Output the [x, y] coordinate of the center of the cell containing the given text.  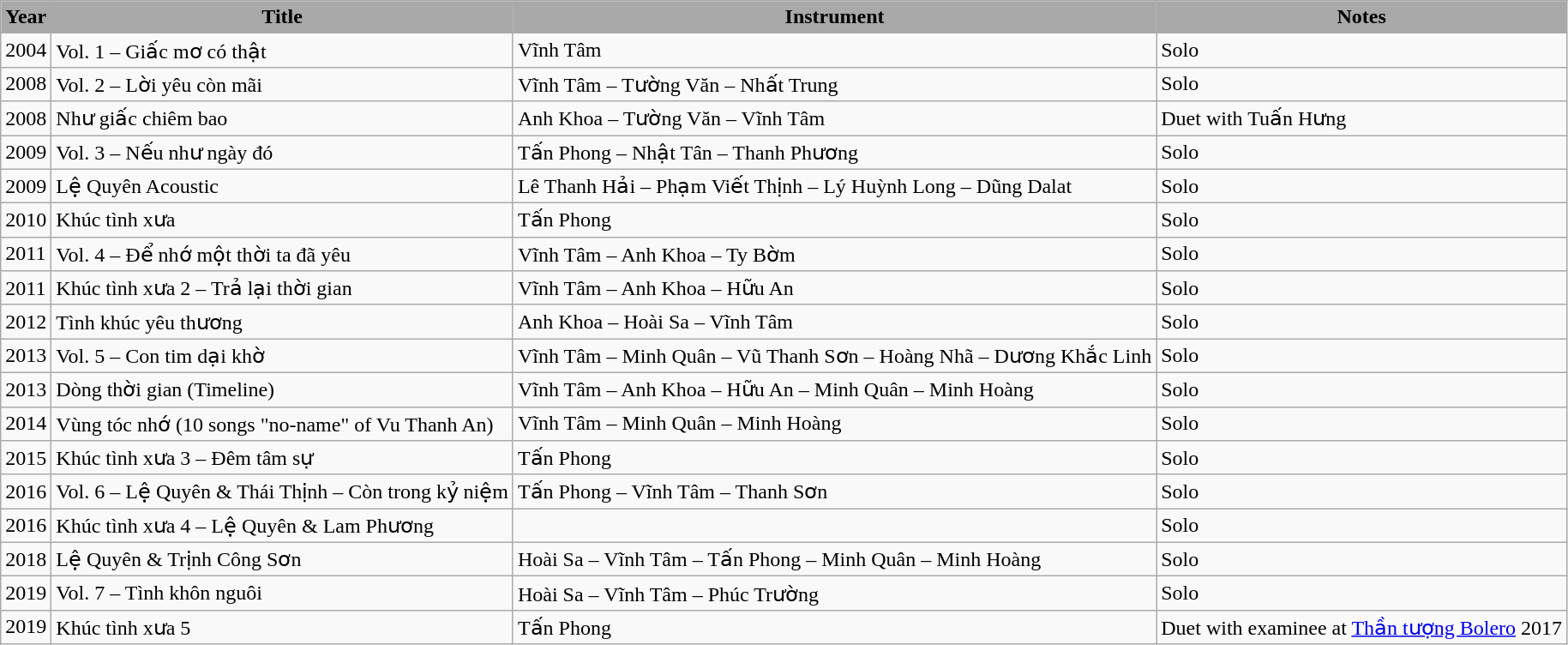
Dòng thời gian (Timeline) [283, 389]
Anh Khoa – Hoài Sa – Vĩnh Tâm [834, 322]
Vĩnh Tâm – Tường Văn – Nhất Trung [834, 84]
2012 [26, 322]
Title [283, 17]
Vùng tóc nhớ (10 songs "no-name" of Vu Thanh An) [283, 424]
Vol. 5 – Con tim dại khờ [283, 356]
Khúc tình xưa 5 [283, 627]
Như giấc chiêm bao [283, 118]
2014 [26, 424]
Khúc tình xưa 2 – Trả lại thời gian [283, 288]
Lệ Quyên & Trịnh Công Sơn [283, 559]
Lê Thanh Hải – Phạm Viết Thịnh – Lý Huỳnh Long – Dũng Dalat [834, 186]
Anh Khoa – Tường Văn – Vĩnh Tâm [834, 118]
2018 [26, 559]
Vol. 1 – Giấc mơ có thật [283, 51]
Hoài Sa – Vĩnh Tâm – Tấn Phong – Minh Quân – Minh Hoàng [834, 559]
Vol. 2 – Lời yêu còn mãi [283, 84]
Vol. 6 – Lệ Quyên & Thái Thịnh – Còn trong kỷ niệm [283, 491]
Instrument [834, 17]
Vol. 7 – Tình khôn nguôi [283, 594]
Duet with examinee at Thần tượng Bolero 2017 [1361, 627]
Khúc tình xưa [283, 220]
Tấn Phong – Nhật Tân – Thanh Phương [834, 153]
Khúc tình xưa 3 – Đêm tâm sự [283, 458]
Tình khúc yêu thương [283, 322]
Vĩnh Tâm – Anh Khoa – Hữu An – Minh Quân – Minh Hoàng [834, 389]
Vĩnh Tâm – Anh Khoa – Hữu An [834, 288]
Duet with Tuấn Hưng [1361, 118]
Khúc tình xưa 4 – Lệ Quyên & Lam Phương [283, 526]
Vĩnh Tâm – Minh Quân – Minh Hoàng [834, 424]
Vĩnh Tâm – Anh Khoa – Ty Bờm [834, 254]
2015 [26, 458]
Year [26, 17]
Tấn Phong – Vĩnh Tâm – Thanh Sơn [834, 491]
2010 [26, 220]
Vol. 4 – Để nhớ một thời ta đã yêu [283, 254]
Vol. 3 – Nếu như ngày đó [283, 153]
Vĩnh Tâm – Minh Quân – Vũ Thanh Sơn – Hoàng Nhã – Dương Khắc Linh [834, 356]
Lệ Quyên Acoustic [283, 186]
Hoài Sa – Vĩnh Tâm – Phúc Trường [834, 594]
Vĩnh Tâm [834, 51]
2004 [26, 51]
Notes [1361, 17]
